Pinpoint the cell where the given text exists, returning its [x, y] midpoint coordinate. 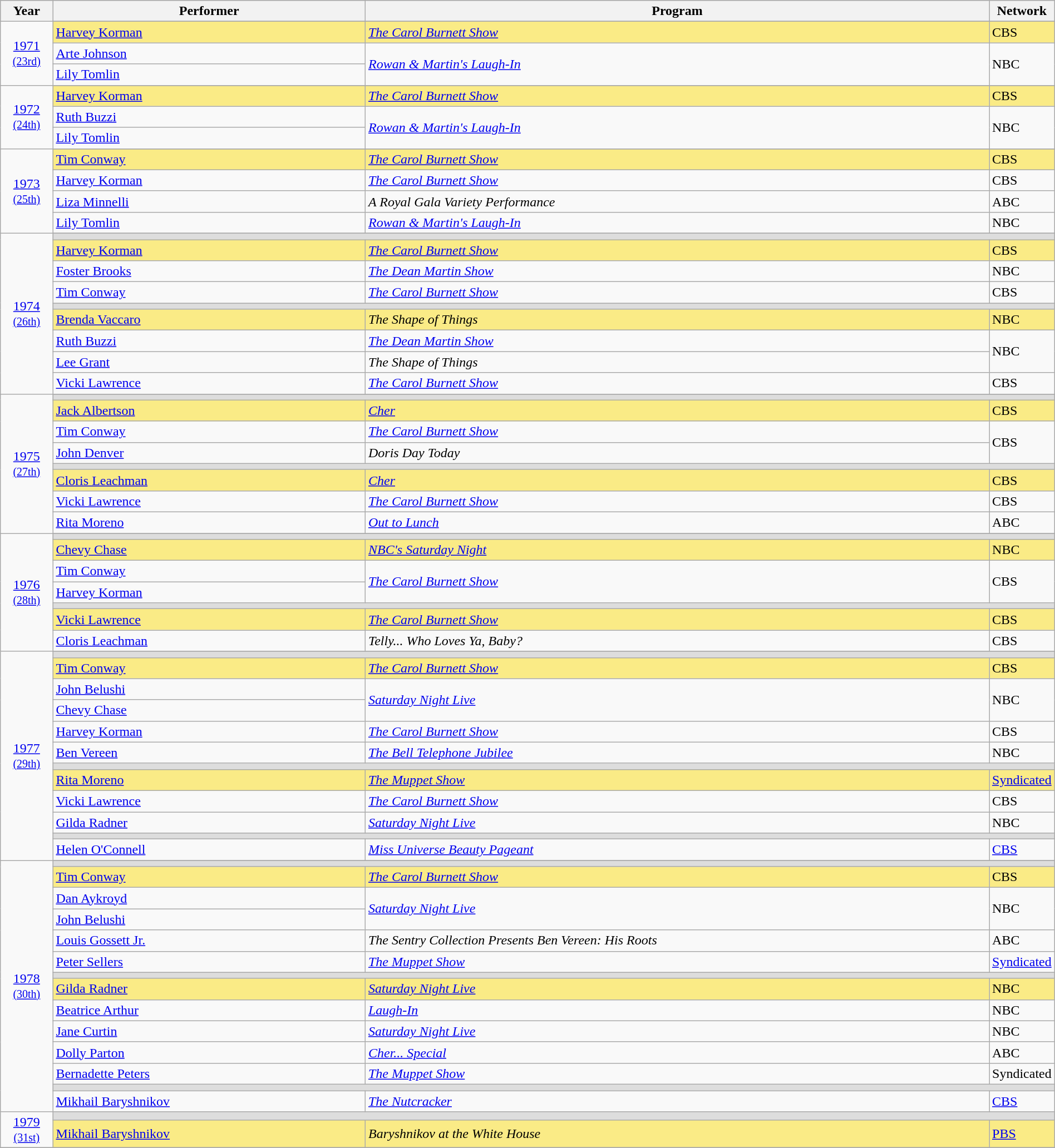
Bernadette Peters [209, 1073]
Doris Day Today [677, 453]
Network [1022, 11]
Louis Gossett Jr. [209, 941]
Lee Grant [209, 362]
John Denver [209, 453]
Brenda Vaccaro [209, 320]
1979(31st) [27, 1130]
Dan Aykroyd [209, 898]
The Bell Telephone Jubilee [677, 753]
Telly... Who Loves Ya, Baby? [677, 641]
Miss Universe Beauty Pageant [677, 850]
A Royal Gala Variety Performance [677, 201]
Arte Johnson [209, 53]
1971(23rd) [27, 53]
1978(30th) [27, 986]
NBC's Saturday Night [677, 550]
PBS [1022, 1134]
1974(26th) [27, 314]
1973(25th) [27, 191]
Liza Minnelli [209, 201]
Jane Curtin [209, 1031]
Out to Lunch [677, 522]
Beatrice Arthur [209, 1010]
Year [27, 11]
1976(28th) [27, 592]
1975(27th) [27, 463]
Program [677, 11]
Peter Sellers [209, 962]
1972(24th) [27, 117]
Performer [209, 11]
Cher... Special [677, 1052]
The Sentry Collection Presents Ben Vereen: His Roots [677, 941]
Ben Vereen [209, 753]
Laugh-In [677, 1010]
Jack Albertson [209, 410]
Foster Brooks [209, 271]
Dolly Parton [209, 1052]
The Nutcracker [677, 1101]
1977(29th) [27, 756]
Baryshnikov at the White House [677, 1134]
Helen O'Connell [209, 850]
